Provide the [X, Y] coordinate of the cell's center where the given text is located.  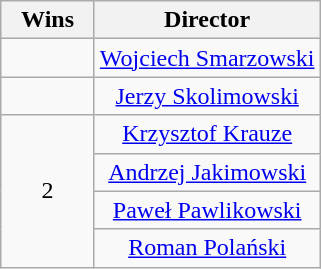
Paweł Pawlikowski [207, 210]
Director [207, 20]
Wojciech Smarzowski [207, 58]
Krzysztof Krauze [207, 134]
Wins [48, 20]
Roman Polański [207, 248]
Andrzej Jakimowski [207, 172]
2 [48, 191]
Jerzy Skolimowski [207, 96]
